Locate the cell with the specified text and output its [x, y] center coordinate. 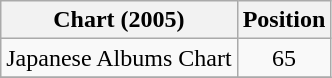
Japanese Albums Chart [119, 58]
Position [284, 20]
Chart (2005) [119, 20]
65 [284, 58]
